Scan for the cell matching the given text and deliver its [X, Y] coordinate at center. 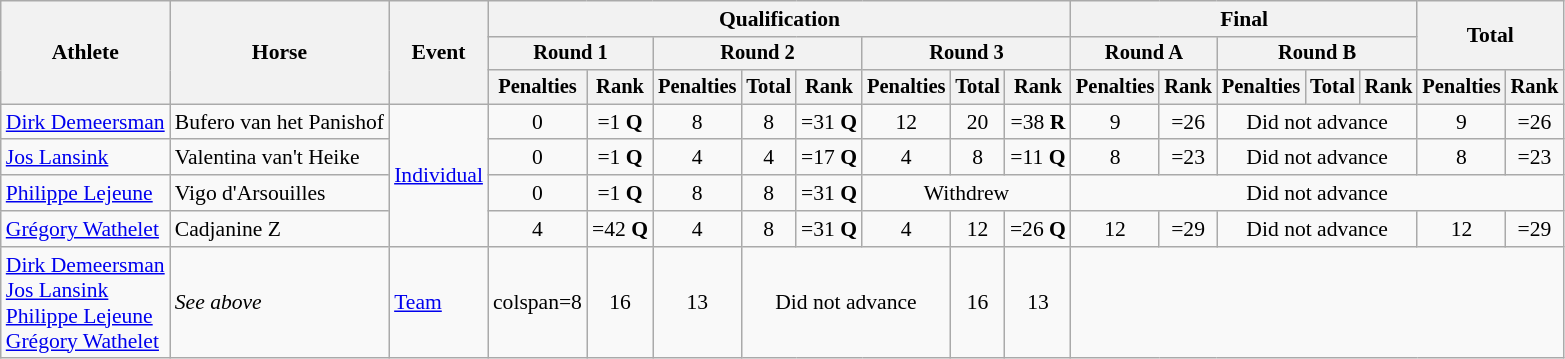
Event [438, 52]
Round 1 [570, 54]
20 [978, 122]
=42 Q [620, 229]
Round B [1317, 54]
Team [438, 303]
Philippe Lejeune [86, 193]
Withdrew [966, 193]
Vigo d'Arsouilles [280, 193]
=17 Q [829, 158]
Round A [1144, 54]
Bufero van het Panishof [280, 122]
=38 R [1038, 122]
Cadjanine Z [280, 229]
Round 3 [966, 54]
Final [1244, 19]
See above [280, 303]
Individual [438, 175]
Qualification [780, 19]
Athlete [86, 52]
Horse [280, 52]
colspan=8 [538, 303]
Jos Lansink [86, 158]
=26 Q [1038, 229]
Valentina van't Heike [280, 158]
Round 2 [758, 54]
Dirk Demeersman [86, 122]
Dirk DemeersmanJos LansinkPhilippe LejeuneGrégory Wathelet [86, 303]
Grégory Wathelet [86, 229]
=11 Q [1038, 158]
